Search for the cell housing the specified text and yield its [X, Y] center coordinate. 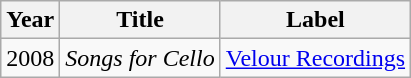
Title [140, 20]
Year [30, 20]
2008 [30, 58]
Label [315, 20]
Songs for Cello [140, 58]
Velour Recordings [315, 58]
